Locate the cell with the specified text and output its [X, Y] center coordinate. 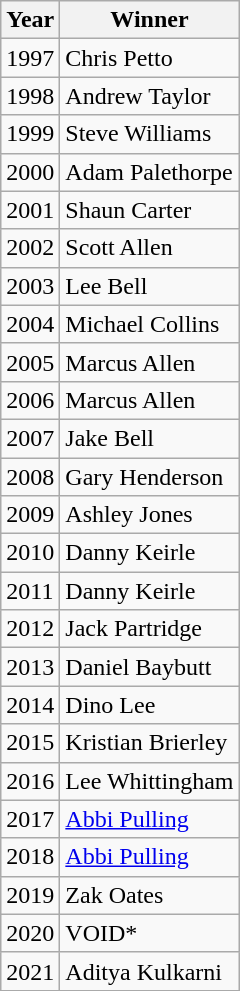
Adam Palethorpe [150, 172]
Lee Whittingham [150, 781]
2014 [30, 705]
2008 [30, 477]
Kristian Brierley [150, 743]
Gary Henderson [150, 477]
Andrew Taylor [150, 96]
Steve Williams [150, 134]
Zak Oates [150, 895]
2009 [30, 515]
2005 [30, 362]
2021 [30, 971]
Aditya Kulkarni [150, 971]
Jack Partridge [150, 629]
1997 [30, 58]
2003 [30, 286]
Lee Bell [150, 286]
Shaun Carter [150, 210]
Winner [150, 20]
2000 [30, 172]
2019 [30, 895]
1999 [30, 134]
Ashley Jones [150, 515]
2002 [30, 248]
2006 [30, 400]
2010 [30, 553]
2017 [30, 819]
Jake Bell [150, 438]
2015 [30, 743]
2013 [30, 667]
Dino Lee [150, 705]
Michael Collins [150, 324]
Chris Petto [150, 58]
2018 [30, 857]
2011 [30, 591]
2012 [30, 629]
Daniel Baybutt [150, 667]
2004 [30, 324]
Year [30, 20]
2016 [30, 781]
VOID* [150, 933]
1998 [30, 96]
Scott Allen [150, 248]
2001 [30, 210]
2007 [30, 438]
2020 [30, 933]
